Scan for the cell matching the given text and deliver its (x, y) coordinate at center. 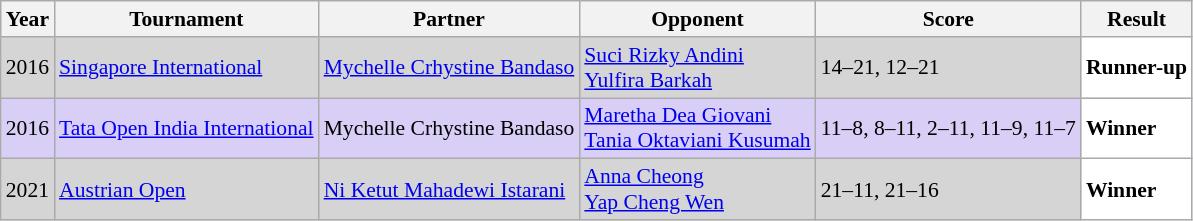
Result (1136, 19)
2021 (28, 190)
Maretha Dea Giovani Tania Oktaviani Kusumah (697, 128)
Partner (450, 19)
Ni Ketut Mahadewi Istarani (450, 190)
Tournament (186, 19)
21–11, 21–16 (948, 190)
Anna Cheong Yap Cheng Wen (697, 190)
Singapore International (186, 68)
Year (28, 19)
Austrian Open (186, 190)
Runner-up (1136, 68)
Score (948, 19)
Suci Rizky Andini Yulfira Barkah (697, 68)
14–21, 12–21 (948, 68)
Opponent (697, 19)
11–8, 8–11, 2–11, 11–9, 11–7 (948, 128)
Tata Open India International (186, 128)
